Identify which cell holds the provided text, then report its (X, Y) central coordinate. 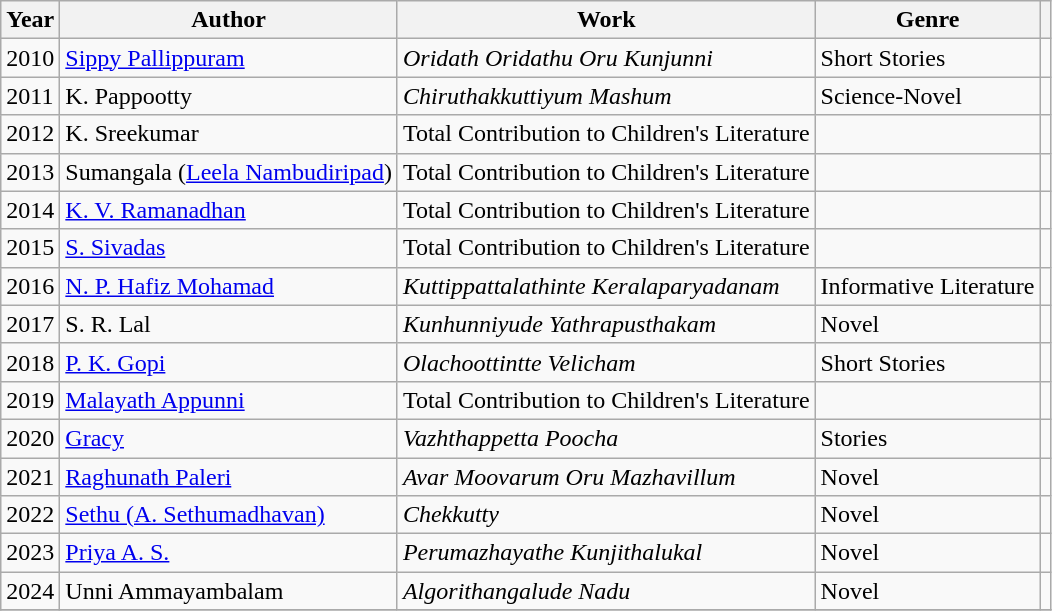
K. Pappootty (229, 96)
P. K. Gopi (229, 362)
Priya A. S. (229, 553)
Genre (928, 20)
Year (30, 20)
Science-Novel (928, 96)
Sumangala (Leela Nambudiripad) (229, 172)
2021 (30, 477)
2023 (30, 553)
2020 (30, 438)
S. Sivadas (229, 248)
2010 (30, 58)
Oridath Oridathu Oru Kunjunni (606, 58)
Sethu (A. Sethumadhavan) (229, 515)
2013 (30, 172)
Informative Literature (928, 286)
Work (606, 20)
Algorithangalude Nadu (606, 591)
Perumazhayathe Kunjithalukal (606, 553)
2015 (30, 248)
Avar Moovarum Oru Mazhavillum (606, 477)
Olachoottintte Velicham (606, 362)
Author (229, 20)
2016 (30, 286)
N. P. Hafiz Mohamad (229, 286)
Sippy Pallippuram (229, 58)
Kuttippattalathinte Keralaparyadanam (606, 286)
Malayath Appunni (229, 400)
2024 (30, 591)
Raghunath Paleri (229, 477)
Stories (928, 438)
2011 (30, 96)
2022 (30, 515)
S. R. Lal (229, 324)
Kunhunniyude Yathrapusthakam (606, 324)
2017 (30, 324)
2018 (30, 362)
K. Sreekumar (229, 134)
Unni Ammayambalam (229, 591)
Chiruthakkuttiyum Mashum (606, 96)
Gracy (229, 438)
Chekkutty (606, 515)
2012 (30, 134)
K. V. Ramanadhan (229, 210)
Vazhthappetta Poocha (606, 438)
2014 (30, 210)
2019 (30, 400)
